Determine the (x, y) coordinate at the center of the cell enclosing the given text.  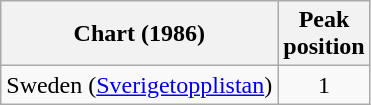
Chart (1986) (140, 34)
1 (324, 85)
Sweden (Sverigetopplistan) (140, 85)
Peakposition (324, 34)
